Find where the given text appears and provide that cell's center as (x, y) coordinate. 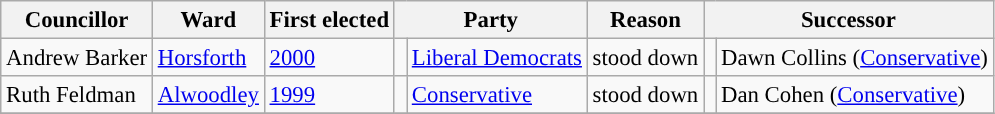
Reason (645, 20)
Conservative (496, 95)
Dan Cohen (Conservative) (855, 95)
Councillor (77, 20)
Andrew Barker (77, 58)
Successor (849, 20)
Ruth Feldman (77, 95)
1999 (329, 95)
Ward (208, 20)
Party (490, 20)
Liberal Democrats (496, 58)
Alwoodley (208, 95)
Horsforth (208, 58)
First elected (329, 20)
2000 (329, 58)
Dawn Collins (Conservative) (855, 58)
